Find where the given text appears and provide that cell's center as [X, Y] coordinate. 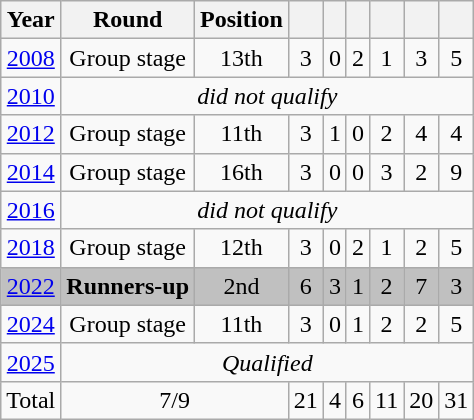
2010 [31, 96]
2022 [31, 286]
2nd [242, 286]
Qualified [268, 362]
2016 [31, 210]
13th [242, 58]
Round [128, 20]
7/9 [175, 400]
Position [242, 20]
Year [31, 20]
2008 [31, 58]
2025 [31, 362]
2018 [31, 248]
Runners-up [128, 286]
20 [422, 400]
12th [242, 248]
7 [422, 286]
21 [306, 400]
Total [31, 400]
2012 [31, 134]
11 [387, 400]
9 [456, 172]
16th [242, 172]
2014 [31, 172]
2024 [31, 324]
31 [456, 400]
